Identify which cell holds the provided text, then report its (X, Y) central coordinate. 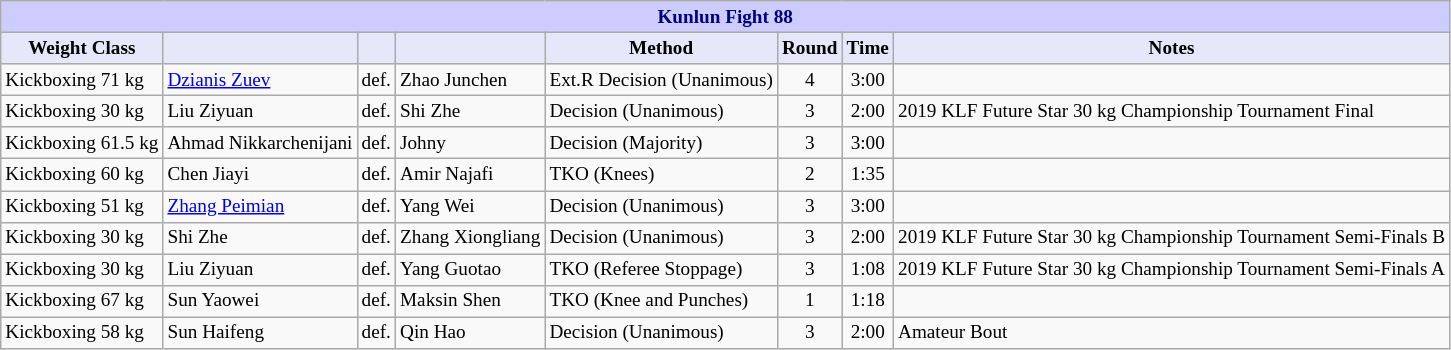
Zhang Peimian (260, 206)
Yang Guotao (470, 270)
Qin Hao (470, 333)
1 (810, 301)
TKO (Knees) (662, 175)
Time (868, 48)
Round (810, 48)
2019 KLF Future Star 30 kg Championship Tournament Final (1171, 111)
Chen Jiayi (260, 175)
1:35 (868, 175)
Kickboxing 61.5 kg (82, 143)
Kickboxing 58 kg (82, 333)
Kickboxing 60 kg (82, 175)
TKO (Referee Stoppage) (662, 270)
Yang Wei (470, 206)
2019 KLF Future Star 30 kg Championship Tournament Semi-Finals B (1171, 238)
Sun Haifeng (260, 333)
Dzianis Zuev (260, 80)
Kickboxing 51 kg (82, 206)
4 (810, 80)
Sun Yaowei (260, 301)
Ext.R Decision (Unanimous) (662, 80)
Amir Najafi (470, 175)
Ahmad Nikkarchenijani (260, 143)
TKO (Knee and Punches) (662, 301)
Kickboxing 71 kg (82, 80)
Zhang Xiongliang (470, 238)
Weight Class (82, 48)
2019 KLF Future Star 30 kg Championship Tournament Semi-Finals A (1171, 270)
1:08 (868, 270)
Kunlun Fight 88 (726, 17)
Kickboxing 67 kg (82, 301)
Notes (1171, 48)
Amateur Bout (1171, 333)
2 (810, 175)
Johny (470, 143)
Maksin Shen (470, 301)
Zhao Junchen (470, 80)
1:18 (868, 301)
Decision (Majority) (662, 143)
Method (662, 48)
